For the text-containing cell, return its midpoint in [X, Y] coordinate format. 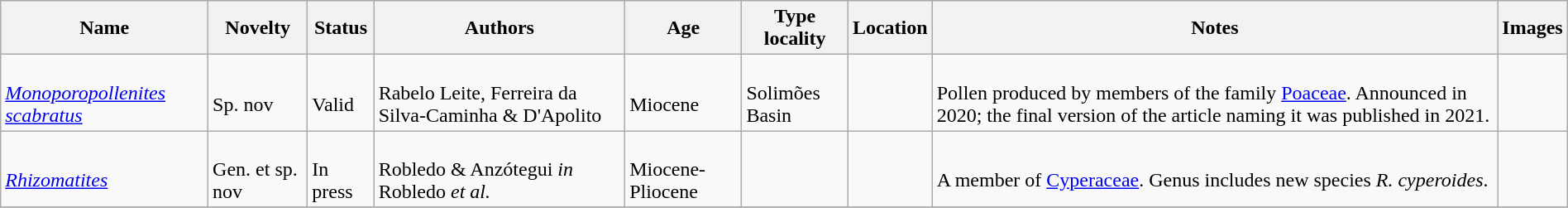
Name [104, 28]
Solimões Basin [795, 93]
Sp. nov [258, 93]
Novelty [258, 28]
Age [683, 28]
Authors [500, 28]
Rabelo Leite, Ferreira da Silva-Caminha & D'Apolito [500, 93]
Images [1532, 28]
Location [890, 28]
Miocene [683, 93]
Rhizomatites [104, 169]
Notes [1215, 28]
A member of Cyperaceae. Genus includes new species R. cyperoides. [1215, 169]
Robledo & Anzótegui in Robledo et al. [500, 169]
Gen. et sp. nov [258, 169]
Monoporopollenites scabratus [104, 93]
Valid [341, 93]
Status [341, 28]
Type locality [795, 28]
Miocene-Pliocene [683, 169]
In press [341, 169]
Pollen produced by members of the family Poaceae. Announced in 2020; the final version of the article naming it was published in 2021. [1215, 93]
